Pinpoint the cell where the given text exists, returning its (x, y) midpoint coordinate. 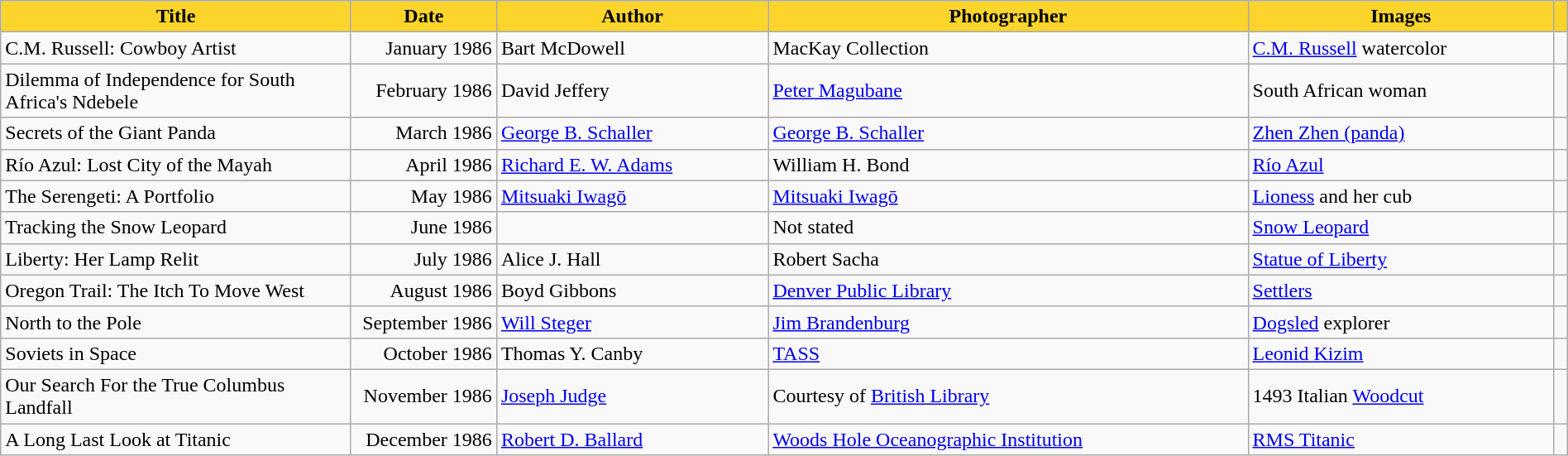
July 1986 (423, 259)
RMS Titanic (1401, 439)
Leonid Kizim (1401, 353)
Courtesy of British Library (1008, 396)
MacKay Collection (1008, 48)
Boyd Gibbons (632, 290)
November 1986 (423, 396)
September 1986 (423, 322)
Thomas Y. Canby (632, 353)
Robert Sacha (1008, 259)
Settlers (1401, 290)
Lioness and her cub (1401, 196)
Dilemma of Independence for South Africa's Ndebele (176, 91)
Robert D. Ballard (632, 439)
Zhen Zhen (panda) (1401, 133)
October 1986 (423, 353)
Images (1401, 17)
Dogsled explorer (1401, 322)
1493 Italian Woodcut (1401, 396)
Oregon Trail: The Itch To Move West (176, 290)
March 1986 (423, 133)
April 1986 (423, 165)
Río Azul (1401, 165)
South African woman (1401, 91)
Denver Public Library (1008, 290)
David Jeffery (632, 91)
C.M. Russell watercolor (1401, 48)
Photographer (1008, 17)
Author (632, 17)
A Long Last Look at Titanic (176, 439)
Soviets in Space (176, 353)
Tracking the Snow Leopard (176, 228)
January 1986 (423, 48)
Title (176, 17)
Bart McDowell (632, 48)
August 1986 (423, 290)
The Serengeti: A Portfolio (176, 196)
Río Azul: Lost City of the Mayah (176, 165)
North to the Pole (176, 322)
Statue of Liberty (1401, 259)
Snow Leopard (1401, 228)
Joseph Judge (632, 396)
Will Steger (632, 322)
Secrets of the Giant Panda (176, 133)
Our Search For the True Columbus Landfall (176, 396)
June 1986 (423, 228)
Woods Hole Oceanographic Institution (1008, 439)
Richard E. W. Adams (632, 165)
TASS (1008, 353)
C.M. Russell: Cowboy Artist (176, 48)
December 1986 (423, 439)
William H. Bond (1008, 165)
Not stated (1008, 228)
February 1986 (423, 91)
Alice J. Hall (632, 259)
Liberty: Her Lamp Relit (176, 259)
Peter Magubane (1008, 91)
Jim Brandenburg (1008, 322)
May 1986 (423, 196)
Date (423, 17)
